Determine the (x, y) coordinate at the center of the cell enclosing the given text.  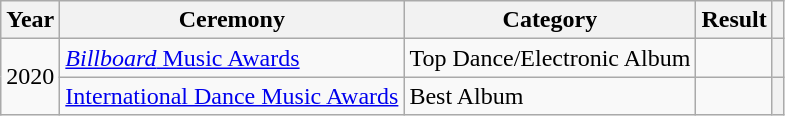
International Dance Music Awards (232, 96)
Ceremony (232, 20)
Category (550, 20)
2020 (30, 77)
Year (30, 20)
Top Dance/Electronic Album (550, 58)
Billboard Music Awards (232, 58)
Best Album (550, 96)
Result (734, 20)
